Detect which cell encompasses the target text, then output its (x, y) center coordinate. 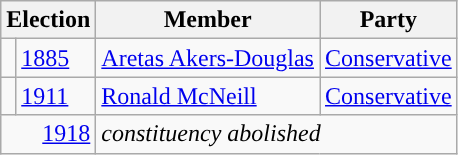
Member (208, 20)
Party (389, 20)
1918 (48, 134)
1885 (56, 58)
constituency abolished (276, 134)
1911 (56, 96)
Aretas Akers-Douglas (208, 58)
Election (48, 20)
Ronald McNeill (208, 96)
